Scan for the cell matching the given text and deliver its [x, y] coordinate at center. 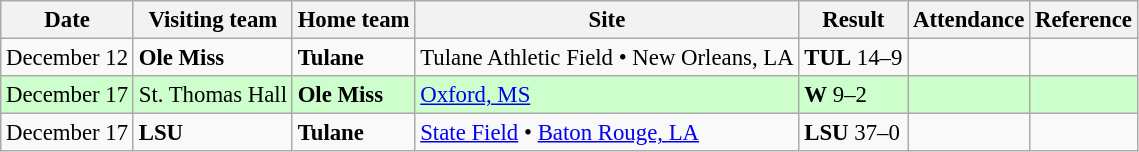
Date [68, 20]
Site [607, 20]
TUL 14–9 [854, 58]
December 12 [68, 58]
Oxford, MS [607, 95]
St. Thomas Hall [212, 95]
Attendance [969, 20]
Tulane Athletic Field • New Orleans, LA [607, 58]
W 9–2 [854, 95]
Visiting team [212, 20]
LSU [212, 133]
Result [854, 20]
LSU 37–0 [854, 133]
State Field • Baton Rouge, LA [607, 133]
Home team [354, 20]
Reference [1084, 20]
